Return the [x, y] coordinate for the center point of the cell that contains the specified text.  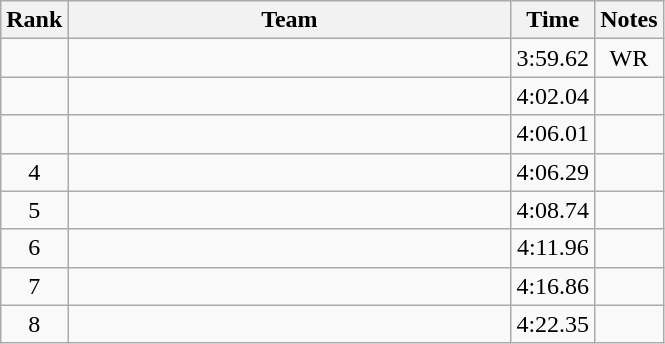
Time [553, 20]
8 [34, 324]
4:06.01 [553, 134]
4:22.35 [553, 324]
WR [629, 58]
Team [290, 20]
5 [34, 210]
4:08.74 [553, 210]
Notes [629, 20]
4:06.29 [553, 172]
6 [34, 248]
4 [34, 172]
3:59.62 [553, 58]
4:02.04 [553, 96]
7 [34, 286]
Rank [34, 20]
4:11.96 [553, 248]
4:16.86 [553, 286]
